Find where the given text appears and provide that cell's center as [x, y] coordinate. 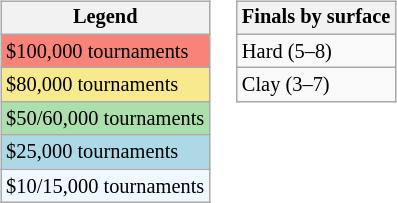
$25,000 tournaments [105, 152]
Hard (5–8) [316, 51]
$50/60,000 tournaments [105, 119]
Finals by surface [316, 18]
Clay (3–7) [316, 85]
$10/15,000 tournaments [105, 186]
$80,000 tournaments [105, 85]
$100,000 tournaments [105, 51]
Legend [105, 18]
